Search for the cell housing the specified text and yield its [x, y] center coordinate. 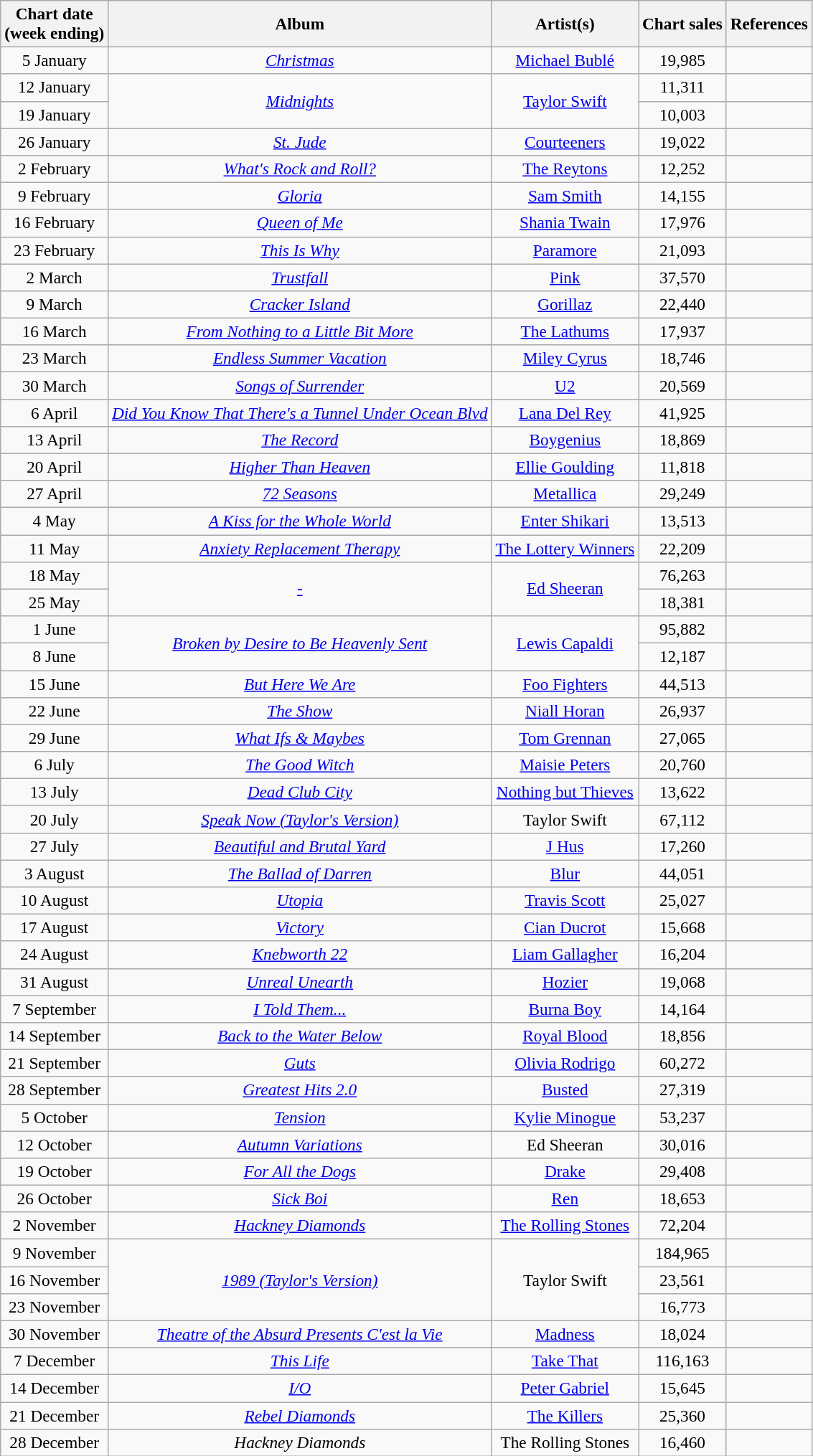
41,925 [683, 412]
7 September [55, 1008]
23,561 [683, 1280]
Pink [565, 277]
Cracker Island [300, 304]
27,319 [683, 1090]
21,093 [683, 250]
Endless Summer Vacation [300, 359]
12 October [55, 1144]
Drake [565, 1171]
3 August [55, 873]
Guts [300, 1063]
44,051 [683, 873]
6 April [55, 412]
- [300, 589]
6 July [55, 765]
18 May [55, 575]
Album [300, 23]
Maisie Peters [565, 765]
Unreal Unearth [300, 982]
23 March [55, 359]
2 November [55, 1226]
For All the Dogs [300, 1171]
17,976 [683, 223]
13 April [55, 440]
Ellie Goulding [565, 467]
21 December [55, 1415]
Queen of Me [300, 223]
17,937 [683, 331]
Gorillaz [565, 304]
22,209 [683, 548]
Lana Del Rey [565, 412]
This Life [300, 1361]
13 July [55, 792]
Olivia Rodrigo [565, 1063]
Liam Gallagher [565, 955]
Artist(s) [565, 23]
Hozier [565, 982]
22 June [55, 711]
1989 (Taylor's Version) [300, 1280]
2 February [55, 169]
The Ballad of Darren [300, 873]
Michael Bublé [565, 60]
13,513 [683, 521]
References [769, 23]
2 March [55, 277]
Travis Scott [565, 900]
Shania Twain [565, 223]
18,381 [683, 602]
60,272 [683, 1063]
Christmas [300, 60]
11,818 [683, 467]
14,155 [683, 196]
18,653 [683, 1199]
Courteeners [565, 141]
26 January [55, 141]
The Show [300, 711]
The Lottery Winners [565, 548]
Niall Horan [565, 711]
Tom Grennan [565, 738]
4 May [55, 521]
Foo Fighters [565, 684]
Metallica [565, 494]
29,249 [683, 494]
This Is Why [300, 250]
Chart sales [683, 23]
17 August [55, 927]
I Told Them... [300, 1008]
11,311 [683, 88]
Back to the Water Below [300, 1036]
Paramore [565, 250]
16,204 [683, 955]
Anxiety Replacement Therapy [300, 548]
The Killers [565, 1415]
16,773 [683, 1307]
116,163 [683, 1361]
Midnights [300, 101]
Busted [565, 1090]
29,408 [683, 1171]
16,460 [683, 1442]
Cian Ducrot [565, 927]
24 August [55, 955]
Miley Cyrus [565, 359]
Blur [565, 873]
19 October [55, 1171]
184,965 [683, 1252]
28 September [55, 1090]
20,760 [683, 765]
30,016 [683, 1144]
Take That [565, 1361]
7 December [55, 1361]
Beautiful and Brutal Yard [300, 846]
20 July [55, 819]
18,746 [683, 359]
But Here We Are [300, 684]
23 November [55, 1307]
Sick Boi [300, 1199]
31 August [55, 982]
21 September [55, 1063]
16 November [55, 1280]
19,022 [683, 141]
18,856 [683, 1036]
The Record [300, 440]
Dead Club City [300, 792]
25,360 [683, 1415]
Victory [300, 927]
10 August [55, 900]
19 January [55, 115]
Rebel Diamonds [300, 1415]
The Good Witch [300, 765]
11 May [55, 548]
14,164 [683, 1008]
Enter Shikari [565, 521]
76,263 [683, 575]
19,985 [683, 60]
72 Seasons [300, 494]
What's Rock and Roll? [300, 169]
Songs of Surrender [300, 385]
Autumn Variations [300, 1144]
Boygenius [565, 440]
25,027 [683, 900]
Utopia [300, 900]
What Ifs & Maybes [300, 738]
Knebworth 22 [300, 955]
Speak Now (Taylor's Version) [300, 819]
25 May [55, 602]
The Reytons [565, 169]
10,003 [683, 115]
12,252 [683, 169]
The Lathums [565, 331]
22,440 [683, 304]
Lewis Capaldi [565, 643]
I/O [300, 1388]
Peter Gabriel [565, 1388]
30 March [55, 385]
12 January [55, 88]
26 October [55, 1199]
Ren [565, 1199]
27,065 [683, 738]
37,570 [683, 277]
67,112 [683, 819]
9 November [55, 1252]
Broken by Desire to Be Heavenly Sent [300, 643]
Did You Know That There's a Tunnel Under Ocean Blvd [300, 412]
26,937 [683, 711]
From Nothing to a Little Bit More [300, 331]
Higher Than Heaven [300, 467]
U2 [565, 385]
15,645 [683, 1388]
14 December [55, 1388]
17,260 [683, 846]
Trustfall [300, 277]
A Kiss for the Whole World [300, 521]
Burna Boy [565, 1008]
20,569 [683, 385]
27 April [55, 494]
27 July [55, 846]
14 September [55, 1036]
12,187 [683, 656]
29 June [55, 738]
Nothing but Thieves [565, 792]
20 April [55, 467]
Greatest Hits 2.0 [300, 1090]
15,668 [683, 927]
53,237 [683, 1117]
28 December [55, 1442]
Kylie Minogue [565, 1117]
9 February [55, 196]
18,024 [683, 1334]
Sam Smith [565, 196]
95,882 [683, 629]
Chart date(week ending) [55, 23]
Madness [565, 1334]
72,204 [683, 1226]
23 February [55, 250]
Theatre of the Absurd Presents C'est la Vie [300, 1334]
18,869 [683, 440]
13,622 [683, 792]
St. Jude [300, 141]
Gloria [300, 196]
44,513 [683, 684]
Royal Blood [565, 1036]
15 June [55, 684]
5 January [55, 60]
30 November [55, 1334]
9 March [55, 304]
16 February [55, 223]
Tension [300, 1117]
5 October [55, 1117]
19,068 [683, 982]
1 June [55, 629]
8 June [55, 656]
J Hus [565, 846]
16 March [55, 331]
